Output the (X, Y) coordinate of the center of the cell containing the given text.  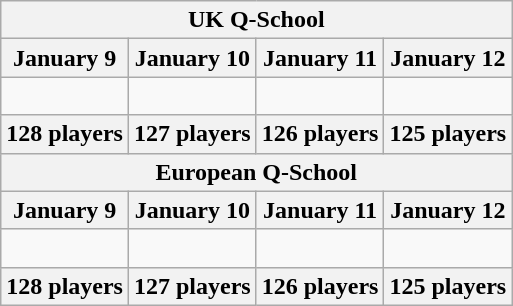
UK Q-School (256, 20)
European Q-School (256, 172)
